From the cell containing the given text, extract its center point as [X, Y] coordinate. 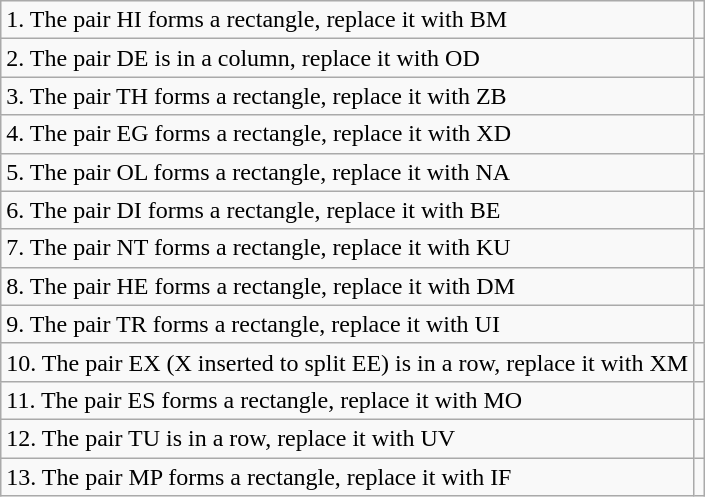
3. The pair TH forms a rectangle, replace it with ZB [348, 96]
9. The pair TR forms a rectangle, replace it with UI [348, 324]
5. The pair OL forms a rectangle, replace it with NA [348, 172]
12. The pair TU is in a row, replace it with UV [348, 438]
7. The pair NT forms a rectangle, replace it with KU [348, 248]
10. The pair EX (X inserted to split EE) is in a row, replace it with XM [348, 362]
1. The pair HI forms a rectangle, replace it with BM [348, 20]
11. The pair ES forms a rectangle, replace it with MO [348, 400]
13. The pair MP forms a rectangle, replace it with IF [348, 477]
6. The pair DI forms a rectangle, replace it with BE [348, 210]
2. The pair DE is in a column, replace it with OD [348, 58]
8. The pair HE forms a rectangle, replace it with DM [348, 286]
4. The pair EG forms a rectangle, replace it with XD [348, 134]
